Provide the [X, Y] coordinate of the cell's center where the given text is located.  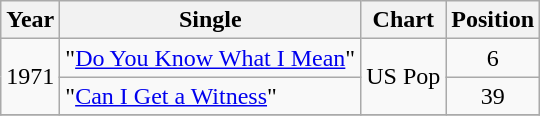
1971 [30, 77]
Chart [404, 20]
Year [30, 20]
6 [493, 58]
39 [493, 96]
US Pop [404, 77]
"Do You Know What I Mean" [210, 58]
"Can I Get a Witness" [210, 96]
Single [210, 20]
Position [493, 20]
